Output the [X, Y] coordinate of the center of the cell containing the given text.  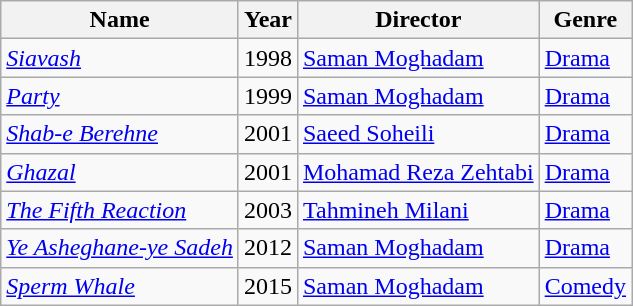
Name [120, 20]
The Fifth Reaction [120, 210]
Party [120, 96]
Saeed Soheili [418, 134]
Shab-e Berehne [120, 134]
Mohamad Reza Zehtabi [418, 172]
1998 [268, 58]
Genre [585, 20]
Comedy [585, 286]
1999 [268, 96]
Ye Asheghane-ye Sadeh [120, 248]
Siavash [120, 58]
Tahmineh Milani [418, 210]
Director [418, 20]
2003 [268, 210]
2012 [268, 248]
Year [268, 20]
Sperm Whale [120, 286]
Ghazal [120, 172]
2015 [268, 286]
